Detect which cell encompasses the target text, then output its [X, Y] center coordinate. 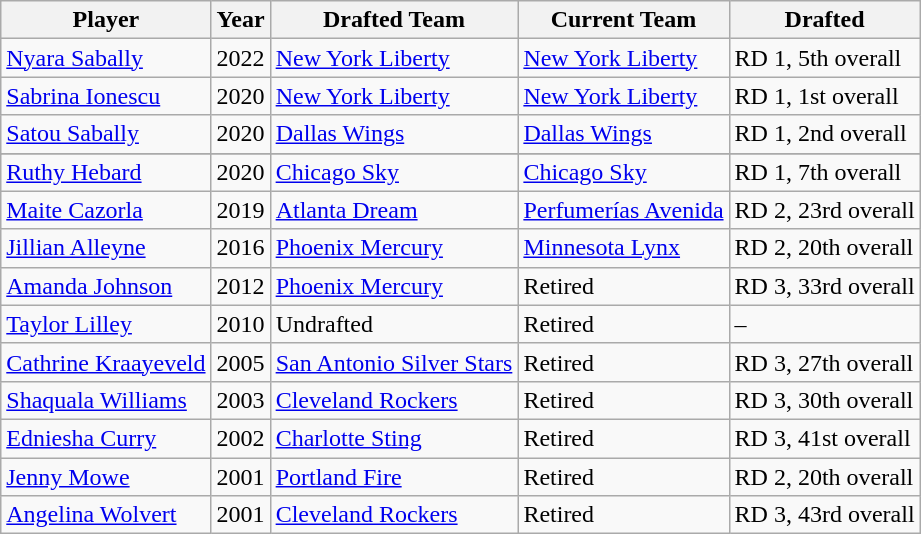
Undrafted [394, 324]
Atlanta Dream [394, 210]
RD 1, 5th overall [824, 58]
San Antonio Silver Stars [394, 362]
Perfumerías Avenida [624, 210]
– [824, 324]
Charlotte Sting [394, 438]
Angelina Wolvert [106, 515]
2012 [240, 286]
2005 [240, 362]
Taylor Lilley [106, 324]
RD 3, 43rd overall [824, 515]
2002 [240, 438]
Satou Sabally [106, 134]
RD 1, 7th overall [824, 172]
RD 3, 30th overall [824, 400]
Minnesota Lynx [624, 248]
Year [240, 20]
Drafted [824, 20]
2003 [240, 400]
Nyara Sabally [106, 58]
Ruthy Hebard [106, 172]
Drafted Team [394, 20]
Maite Cazorla [106, 210]
Cathrine Kraayeveld [106, 362]
2022 [240, 58]
Portland Fire [394, 477]
2019 [240, 210]
Player [106, 20]
RD 1, 2nd overall [824, 134]
RD 2, 23rd overall [824, 210]
RD 3, 33rd overall [824, 286]
Sabrina Ionescu [106, 96]
Jenny Mowe [106, 477]
RD 1, 1st overall [824, 96]
Amanda Johnson [106, 286]
2010 [240, 324]
Current Team [624, 20]
2016 [240, 248]
Edniesha Curry [106, 438]
RD 3, 27th overall [824, 362]
Jillian Alleyne [106, 248]
Shaquala Williams [106, 400]
RD 3, 41st overall [824, 438]
